Extract the [x, y] coordinate from the center of the cell holding the provided text.  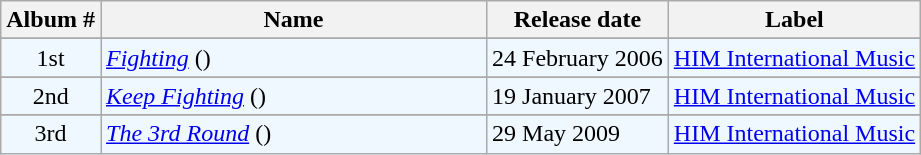
19 January 2007 [578, 96]
24 February 2006 [578, 58]
Name [293, 20]
2nd [51, 96]
Fighting () [293, 58]
Label [794, 20]
29 May 2009 [578, 134]
Album # [51, 20]
1st [51, 58]
Keep Fighting () [293, 96]
Release date [578, 20]
The 3rd Round () [293, 134]
3rd [51, 134]
